From the cell containing the given text, extract its center point as (x, y) coordinate. 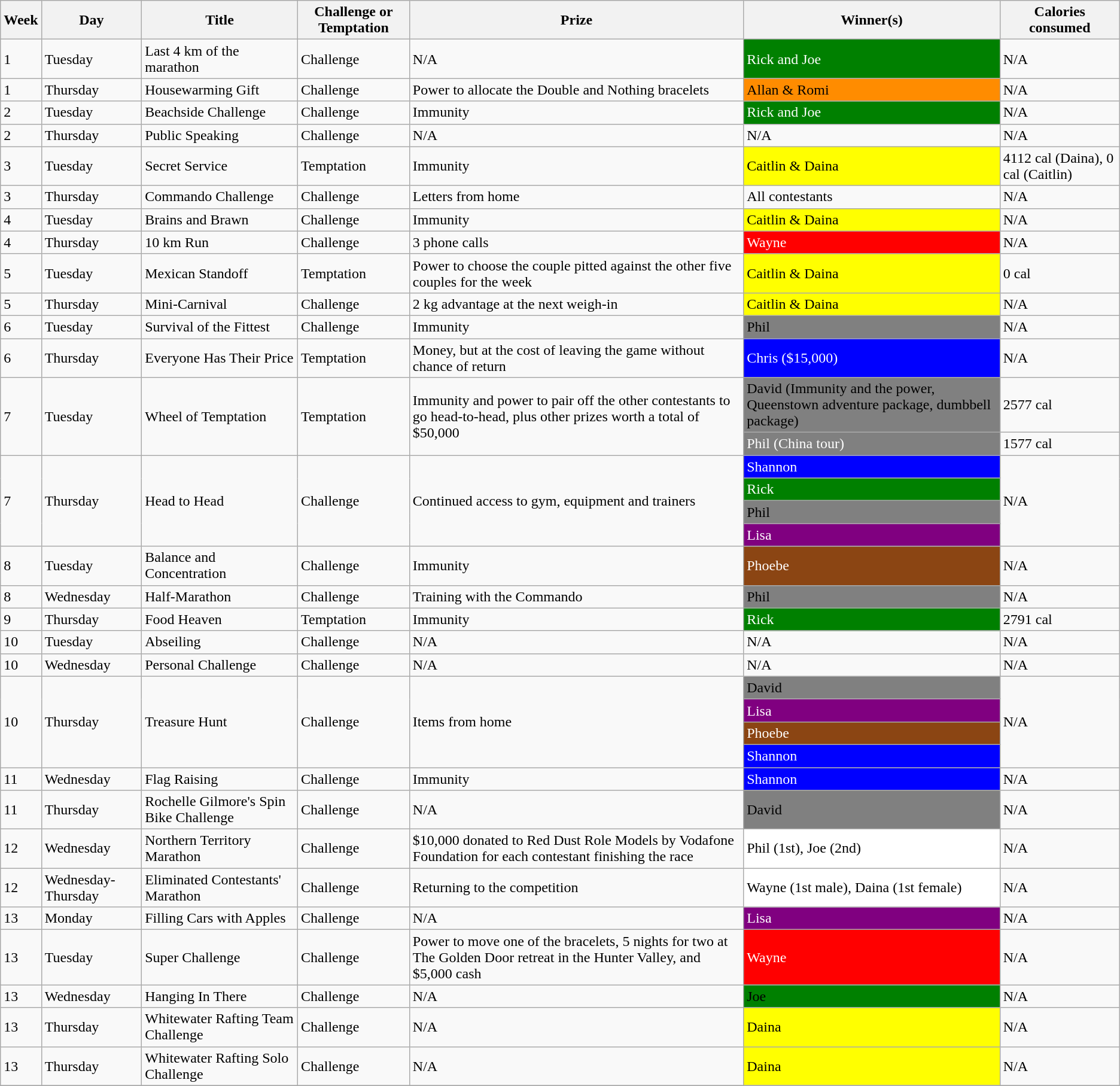
Mini-Carnival (220, 304)
Whitewater Rafting Team Challenge (220, 1027)
All contestants (872, 197)
2 kg advantage at the next weigh-in (576, 304)
Joe (872, 996)
Phil (China tour) (872, 444)
Letters from home (576, 197)
Half-Marathon (220, 597)
Money, but at the cost of leaving the game without chance of return (576, 358)
Training with the Commando (576, 597)
Filling Cars with Apples (220, 918)
Chris ($15,000) (872, 358)
Food Heaven (220, 619)
Challenge or Temptation (354, 20)
2577 cal (1060, 405)
Wayne (1st male), Daina (1st female) (872, 888)
Power to move one of the bracelets, 5 nights for two at The Golden Door retreat in the Hunter Valley, and $5,000 cash (576, 957)
4112 cal (Daina), 0 cal (Caitlin) (1060, 166)
Power to allocate the Double and Nothing bracelets (576, 90)
1577 cal (1060, 444)
Rochelle Gilmore's Spin Bike Challenge (220, 810)
Personal Challenge (220, 665)
Northern Territory Marathon (220, 848)
9 (21, 619)
Everyone Has Their Price (220, 358)
10 km Run (220, 242)
$10,000 donated to Red Dust Role Models by Vodafone Foundation for each contestant finishing the race (576, 848)
Week (21, 20)
Wheel of Temptation (220, 416)
Balance and Concentration (220, 566)
Day (92, 20)
Eliminated Contestants' Marathon (220, 888)
Whitewater Rafting Solo Challenge (220, 1066)
Secret Service (220, 166)
David (Immunity and the power, Queenstown adventure package, dumbbell package) (872, 405)
Hanging In There (220, 996)
Returning to the competition (576, 888)
Housewarming Gift (220, 90)
3 phone calls (576, 242)
Items from home (576, 722)
Continued access to gym, equipment and trainers (576, 501)
Prize (576, 20)
Title (220, 20)
Survival of the Fittest (220, 327)
Flag Raising (220, 778)
Brains and Brawn (220, 220)
Public Speaking (220, 135)
Immunity and power to pair off the other contestants to go head-to-head, plus other prizes worth a total of $50,000 (576, 416)
Head to Head (220, 501)
Commando Challenge (220, 197)
Treasure Hunt (220, 722)
Last 4 km of the marathon (220, 59)
Mexican Standoff (220, 273)
Monday (92, 918)
2791 cal (1060, 619)
Calories consumed (1060, 20)
Power to choose the couple pitted against the other five couples for the week (576, 273)
Phil (1st), Joe (2nd) (872, 848)
Super Challenge (220, 957)
0 cal (1060, 273)
Allan & Romi (872, 90)
Winner(s) (872, 20)
Beachside Challenge (220, 112)
Abseiling (220, 642)
Wednesday-Thursday (92, 888)
